Identify which cell holds the provided text, then report its (X, Y) central coordinate. 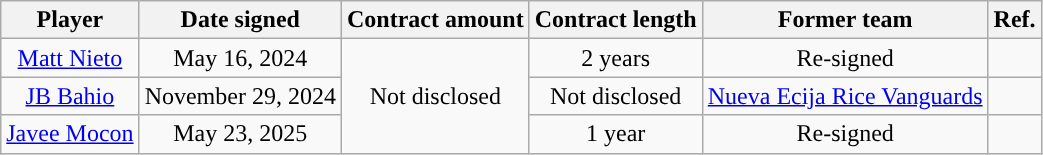
Matt Nieto (70, 58)
Contract length (616, 20)
Ref. (1014, 20)
Former team (845, 20)
Contract amount (435, 20)
Date signed (240, 20)
May 23, 2025 (240, 134)
2 years (616, 58)
May 16, 2024 (240, 58)
Player (70, 20)
Javee Mocon (70, 134)
Nueva Ecija Rice Vanguards (845, 96)
November 29, 2024 (240, 96)
JB Bahio (70, 96)
1 year (616, 134)
